For the text-containing cell, return its midpoint in (X, Y) coordinate format. 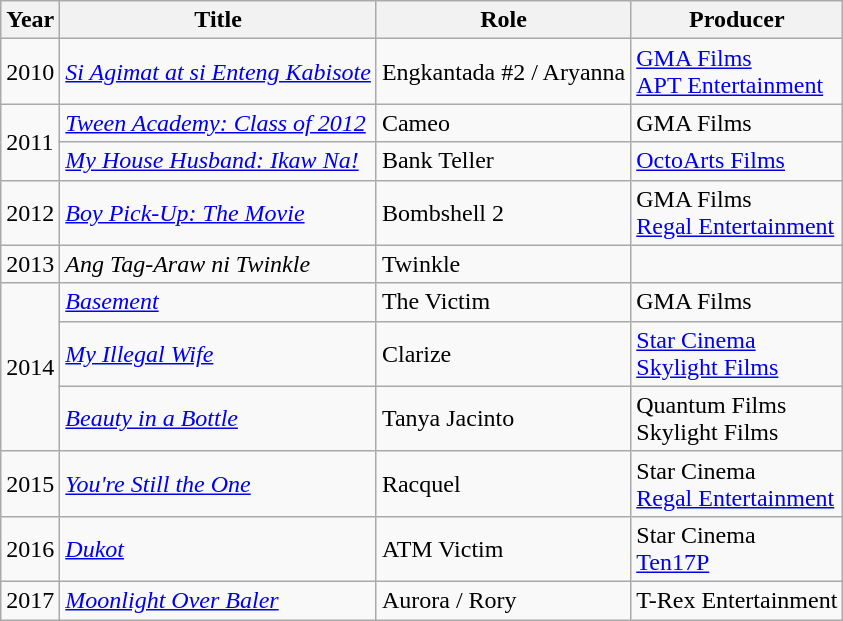
T-Rex Entertainment (737, 600)
The Victim (503, 302)
ATM Victim (503, 548)
Role (503, 20)
Tanya Jacinto (503, 418)
GMA Films Regal Entertainment (737, 212)
Star Cinema Regal Entertainment (737, 484)
2016 (30, 548)
2013 (30, 264)
2010 (30, 72)
2012 (30, 212)
OctoArts Films (737, 161)
Star Cinema Ten17P (737, 548)
My House Husband: Ikaw Na! (218, 161)
Dukot (218, 548)
Clarize (503, 354)
Basement (218, 302)
2011 (30, 142)
Racquel (503, 484)
Si Agimat at si Enteng Kabisote (218, 72)
My Illegal Wife (218, 354)
2015 (30, 484)
Boy Pick-Up: The Movie (218, 212)
You're Still the One (218, 484)
Bank Teller (503, 161)
Aurora / Rory (503, 600)
Producer (737, 20)
2014 (30, 367)
Year (30, 20)
Moonlight Over Baler (218, 600)
Bombshell 2 (503, 212)
Beauty in a Bottle (218, 418)
Twinkle (503, 264)
2017 (30, 600)
Tween Academy: Class of 2012 (218, 123)
GMA Films APT Entertainment (737, 72)
Cameo (503, 123)
Title (218, 20)
Star Cinema Skylight Films (737, 354)
Engkantada #2 / Aryanna (503, 72)
Ang Tag-Araw ni Twinkle (218, 264)
Quantum Films Skylight Films (737, 418)
